Capture the cell that displays the provided text and extract its [x, y] central coordinate. 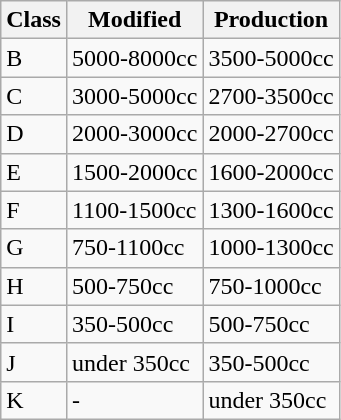
2000-2700cc [271, 134]
1000-1300cc [271, 248]
Production [271, 20]
Class [34, 20]
F [34, 210]
3000-5000cc [134, 96]
1300-1600cc [271, 210]
5000-8000cc [134, 58]
D [34, 134]
2700-3500cc [271, 96]
750-1000cc [271, 286]
G [34, 248]
H [34, 286]
- [134, 400]
J [34, 362]
I [34, 324]
1600-2000cc [271, 172]
K [34, 400]
1500-2000cc [134, 172]
3500-5000cc [271, 58]
2000-3000cc [134, 134]
1100-1500cc [134, 210]
Modified [134, 20]
B [34, 58]
750-1100cc [134, 248]
E [34, 172]
C [34, 96]
